Determine the (X, Y) coordinate at the center of the cell enclosing the given text.  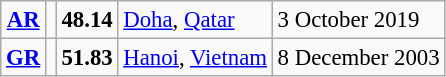
8 December 2003 (358, 58)
51.83 (87, 58)
GR (24, 58)
Doha, Qatar (195, 20)
AR (24, 20)
48.14 (87, 20)
3 October 2019 (358, 20)
Hanoi, Vietnam (195, 58)
